Provide the (X, Y) coordinate of the cell's center where the given text is located.  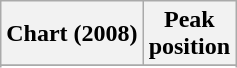
Chart (2008) (72, 34)
Peak position (189, 34)
